Locate the cell with the specified text and output its (X, Y) center coordinate. 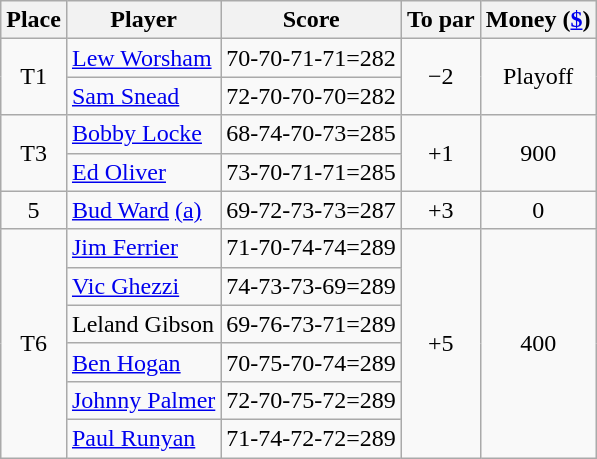
Paul Runyan (143, 438)
68-74-70-73=285 (312, 134)
Leland Gibson (143, 324)
74-73-73-69=289 (312, 286)
+3 (440, 210)
900 (538, 153)
Player (143, 20)
Johnny Palmer (143, 400)
Bud Ward (a) (143, 210)
Sam Snead (143, 96)
−2 (440, 77)
Vic Ghezzi (143, 286)
69-76-73-71=289 (312, 324)
Bobby Locke (143, 134)
71-70-74-74=289 (312, 248)
5 (34, 210)
Playoff (538, 77)
T1 (34, 77)
Money ($) (538, 20)
70-70-71-71=282 (312, 58)
70-75-70-74=289 (312, 362)
69-72-73-73=287 (312, 210)
+1 (440, 153)
To par (440, 20)
0 (538, 210)
Lew Worsham (143, 58)
71-74-72-72=289 (312, 438)
Ed Oliver (143, 172)
72-70-75-72=289 (312, 400)
Ben Hogan (143, 362)
T6 (34, 343)
Jim Ferrier (143, 248)
+5 (440, 343)
400 (538, 343)
Place (34, 20)
73-70-71-71=285 (312, 172)
Score (312, 20)
T3 (34, 153)
72-70-70-70=282 (312, 96)
